From the cell containing the given text, extract its center point as (X, Y) coordinate. 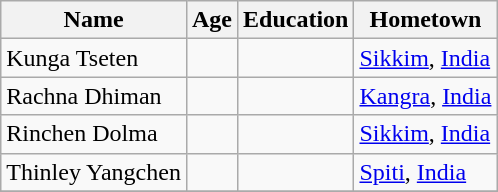
Spiti, India (426, 172)
Rinchen Dolma (94, 134)
Kangra, India (426, 96)
Rachna Dhiman (94, 96)
Hometown (426, 20)
Thinley Yangchen (94, 172)
Kunga Tseten (94, 58)
Age (212, 20)
Name (94, 20)
Education (296, 20)
